From the cell containing the given text, extract its center point as (X, Y) coordinate. 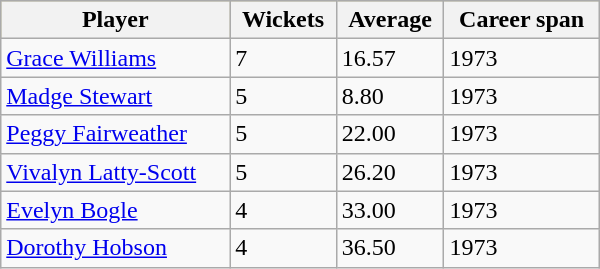
Average (390, 20)
Vivalyn Latty-Scott (116, 172)
Grace Williams (116, 58)
Madge Stewart (116, 96)
36.50 (390, 248)
16.57 (390, 58)
26.20 (390, 172)
7 (283, 58)
Dorothy Hobson (116, 248)
22.00 (390, 134)
Evelyn Bogle (116, 210)
Wickets (283, 20)
8.80 (390, 96)
Player (116, 20)
33.00 (390, 210)
Peggy Fairweather (116, 134)
Career span (522, 20)
